Search for the cell housing the specified text and yield its (x, y) center coordinate. 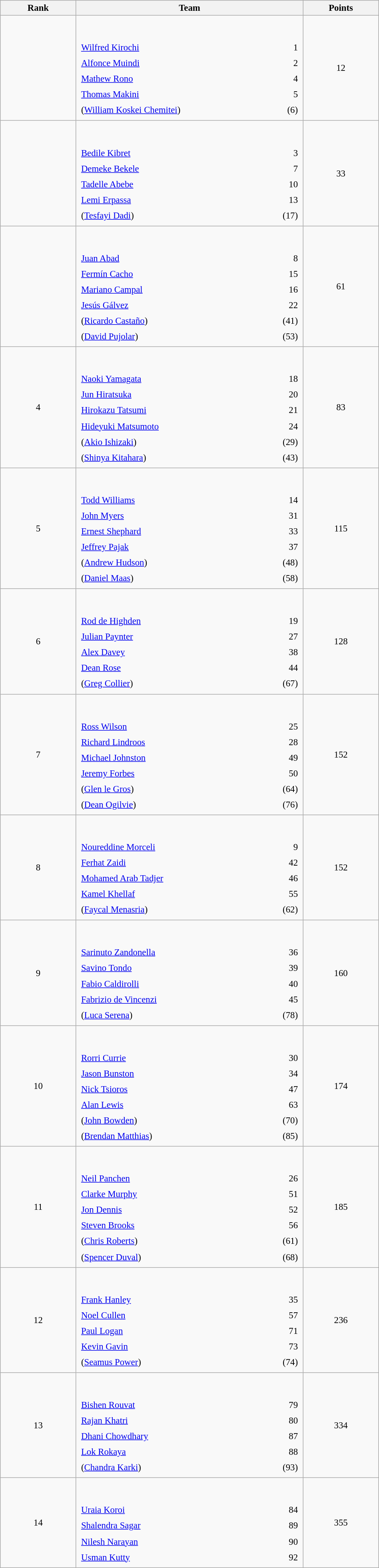
(67) (275, 684)
(Daniel Maas) (166, 578)
Juan Abad 8 Fermín Cacho 15 Mariano Campal 16 Jesús Gálvez 22 (Ricardo Castaño) (41) (David Pujolar) (53) (189, 287)
Ernest Shephard (166, 531)
Bishen Rouvat 79 Rajan Khatri 80 Dhani Chowdhary 87 Lok Rokaya 88 (Chandra Karki) (93) (189, 1426)
115 (341, 528)
56 (274, 1225)
Demeke Bekele (163, 168)
Lok Rokaya (166, 1452)
Sarinuto Zandonella (168, 952)
84 (281, 1510)
47 (277, 1089)
Hideyuki Matsumoto (168, 426)
(Luca Serena) (168, 1015)
236 (341, 1320)
(6) (286, 110)
(17) (274, 215)
(Shinya Kitahara) (168, 457)
27 (275, 637)
71 (274, 1331)
(74) (274, 1362)
Alex Davey (164, 652)
(Spencer Duval) (164, 1257)
(61) (274, 1241)
Wilfred Kirochi 1 Alfonce Muindi 2 Mathew Rono 4 Thomas Makini 5 (William Koskei Chemitei) (6) (189, 68)
83 (341, 407)
Paul Logan (164, 1331)
Jon Dennis (164, 1210)
Noel Cullen (164, 1315)
31 (277, 515)
(70) (277, 1120)
22 (277, 305)
(John Bowden) (167, 1120)
Nick Tsioros (167, 1089)
39 (278, 968)
21 (279, 410)
Neil Panchen (164, 1179)
36 (278, 952)
(53) (277, 336)
Richard Lindroos (165, 742)
Rorri Currie 30 Jason Bunston 34 Nick Tsioros 47 Alan Lewis 63 (John Bowden) (70) (Brendan Matthias) (85) (189, 1086)
Jason Bunston (167, 1073)
Steven Brooks (164, 1225)
Sarinuto Zandonella 36 Savino Tondo 39 Fabio Caldirolli 40 Fabrizio de Vincenzi 45 (Luca Serena) (78) (189, 972)
19 (275, 621)
(93) (277, 1468)
Fabio Caldirolli (168, 984)
(85) (277, 1136)
Ross Wilson (165, 726)
Michael Johnston (165, 758)
(Faycal Menasria) (169, 910)
57 (274, 1315)
(Andrew Hudson) (166, 563)
37 (277, 547)
Nilesh Narayan (170, 1541)
26 (274, 1179)
Kevin Gavin (164, 1346)
(29) (279, 441)
Todd Williams 14 John Myers 31 Ernest Shephard 33 Jeffrey Pajak 37 (Andrew Hudson) (48) (Daniel Maas) (58) (189, 528)
Uraia Koroi (170, 1510)
45 (278, 999)
Savino Tondo (168, 968)
Tadelle Abebe (163, 184)
Naoki Yamagata 18 Jun Hiratsuka 20 Hirokazu Tatsumi 21 Hideyuki Matsumoto 24 (Akio Ishizaki) (29) (Shinya Kitahara) (43) (189, 407)
Mohamed Arab Tadjer (169, 878)
88 (277, 1452)
John Myers (166, 515)
90 (281, 1541)
Neil Panchen 26 Clarke Murphy 51 Jon Dennis 52 Steven Brooks 56 (Chris Roberts) (61) (Spencer Duval) (68) (189, 1207)
128 (341, 641)
(Brendan Matthias) (167, 1136)
87 (277, 1436)
(Akio Ishizaki) (168, 441)
63 (277, 1105)
(William Koskei Chemitei) (176, 110)
Dhani Chowdhary (166, 1436)
(48) (277, 563)
Noureddine Morceli (169, 847)
28 (276, 742)
Usman Kutty (170, 1557)
(76) (276, 804)
Jeremy Forbes (165, 773)
(62) (280, 910)
2 (286, 63)
(Greg Collier) (164, 684)
Wilfred Kirochi (176, 48)
Rank (38, 8)
(58) (277, 578)
160 (341, 972)
(Seamus Power) (164, 1362)
Points (341, 8)
34 (277, 1073)
(41) (277, 321)
61 (341, 287)
44 (275, 668)
185 (341, 1207)
Hirokazu Tatsumi (168, 410)
Rajan Khatri (166, 1420)
Mathew Rono (176, 79)
Shalendra Sagar (170, 1526)
20 (279, 395)
Jesús Gálvez (166, 305)
(David Pujolar) (166, 336)
40 (278, 984)
Thomas Makini (176, 94)
Uraia Koroi 84 Shalendra Sagar 89 Nilesh Narayan 90 Usman Kutty 92 (189, 1523)
46 (280, 878)
Frank Hanley 35 Noel Cullen 57 Paul Logan 71 Kevin Gavin 73 (Seamus Power) (74) (189, 1320)
6 (38, 641)
30 (277, 1058)
42 (280, 863)
Alan Lewis (167, 1105)
73 (274, 1346)
25 (276, 726)
Kamel Khellaf (169, 894)
174 (341, 1086)
Bedile Kibret 3 Demeke Bekele 7 Tadelle Abebe 10 Lemi Erpassa 13 (Tesfayi Dadi) (17) (189, 174)
Julian Paynter (164, 637)
Frank Hanley (164, 1299)
(78) (278, 1015)
355 (341, 1523)
Jeffrey Pajak (166, 547)
(Ricardo Castaño) (166, 321)
35 (274, 1299)
Juan Abad (166, 258)
Ferhat Zaidi (169, 863)
18 (279, 379)
Mariano Campal (166, 289)
51 (274, 1194)
Todd Williams (166, 500)
(Glen le Gros) (165, 789)
Rorri Currie (167, 1058)
15 (277, 274)
334 (341, 1426)
Rod de Highden 19 Julian Paynter 27 Alex Davey 38 Dean Rose 44 (Greg Collier) (67) (189, 641)
Lemi Erpassa (163, 200)
3 (274, 153)
Dean Rose (164, 668)
79 (277, 1405)
11 (38, 1207)
80 (277, 1420)
(Tesfayi Dadi) (163, 215)
Ross Wilson 25 Richard Lindroos 28 Michael Johnston 49 Jeremy Forbes 50 (Glen le Gros) (64) (Dean Ogilvie) (76) (189, 754)
50 (276, 773)
(Chris Roberts) (164, 1241)
(64) (276, 789)
1 (286, 48)
52 (274, 1210)
16 (277, 289)
(Chandra Karki) (166, 1468)
(Dean Ogilvie) (165, 804)
Team (189, 8)
Alfonce Muindi (176, 63)
Noureddine Morceli 9 Ferhat Zaidi 42 Mohamed Arab Tadjer 46 Kamel Khellaf 55 (Faycal Menasria) (62) (189, 868)
(43) (279, 457)
Bedile Kibret (163, 153)
Bishen Rouvat (166, 1405)
92 (281, 1557)
89 (281, 1526)
24 (279, 426)
55 (280, 894)
Fermín Cacho (166, 274)
Clarke Murphy (164, 1194)
(68) (274, 1257)
49 (276, 758)
Rod de Highden (164, 621)
Jun Hiratsuka (168, 395)
38 (275, 652)
Fabrizio de Vincenzi (168, 999)
Naoki Yamagata (168, 379)
